Return [x, y] of the center of cell containing provided text 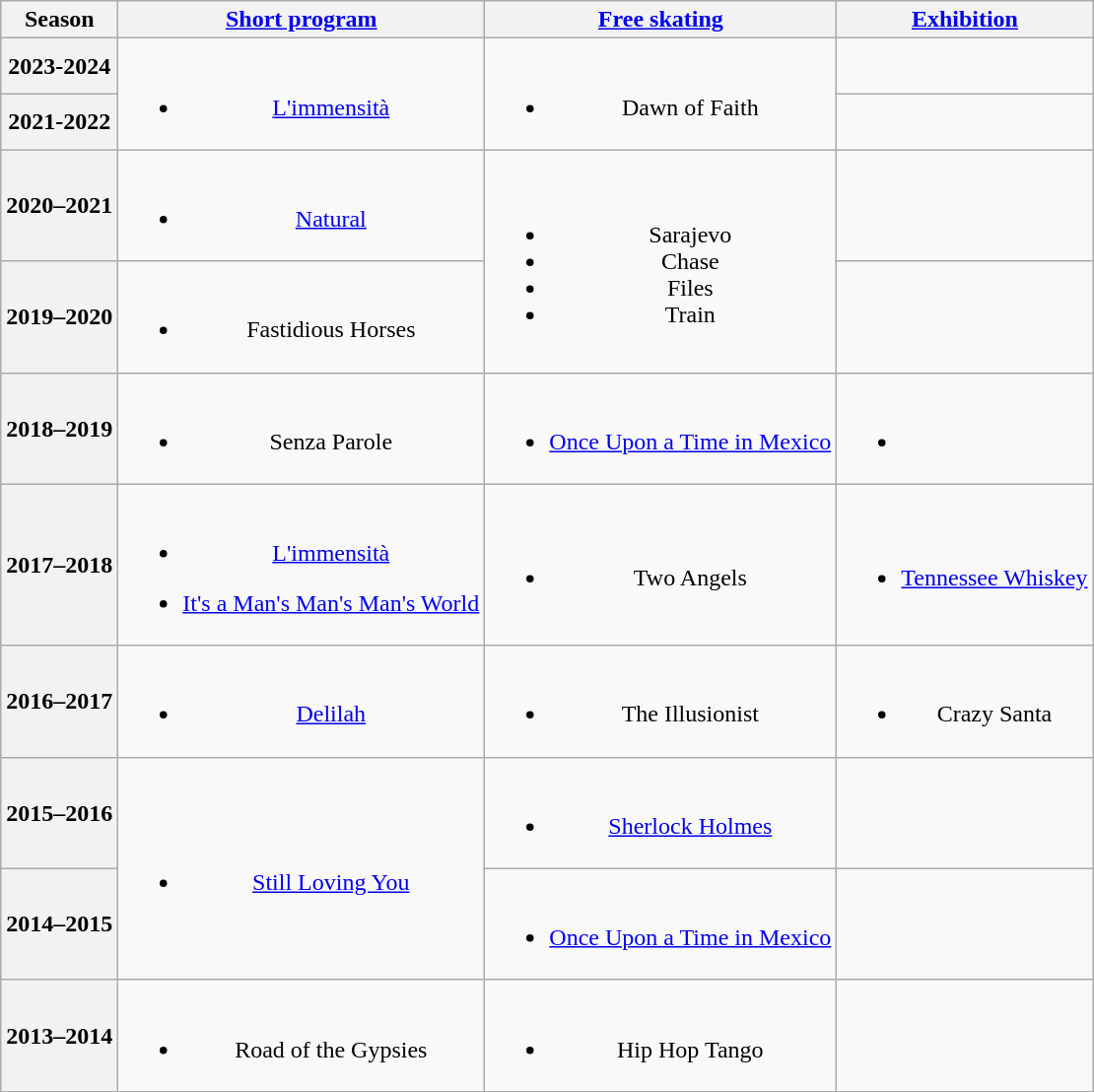
Sherlock Holmes [660, 812]
Crazy Santa [965, 702]
2018–2019 [59, 428]
2020–2021 [59, 205]
Natural [302, 205]
2016–2017 [59, 702]
L'immensità [302, 95]
Dawn of Faith [660, 95]
Delilah [302, 702]
2019–2020 [59, 317]
Fastidious Horses [302, 317]
2021-2022 [59, 122]
Hip Hop Tango [660, 1035]
Short program [302, 20]
2023-2024 [59, 67]
2014–2015 [59, 924]
Free skating [660, 20]
Senza Parole [302, 428]
2015–2016 [59, 812]
Exhibition [965, 20]
The Illusionist [660, 702]
Still Loving You [302, 868]
L'immensitàIt's a Man's Man's Man's World [302, 565]
2013–2014 [59, 1035]
SarajevoChaseFilesTrain [660, 261]
Season [59, 20]
Two Angels [660, 565]
2017–2018 [59, 565]
Tennessee Whiskey [965, 565]
Road of the Gypsies [302, 1035]
